Capture the cell that displays the provided text and extract its [X, Y] central coordinate. 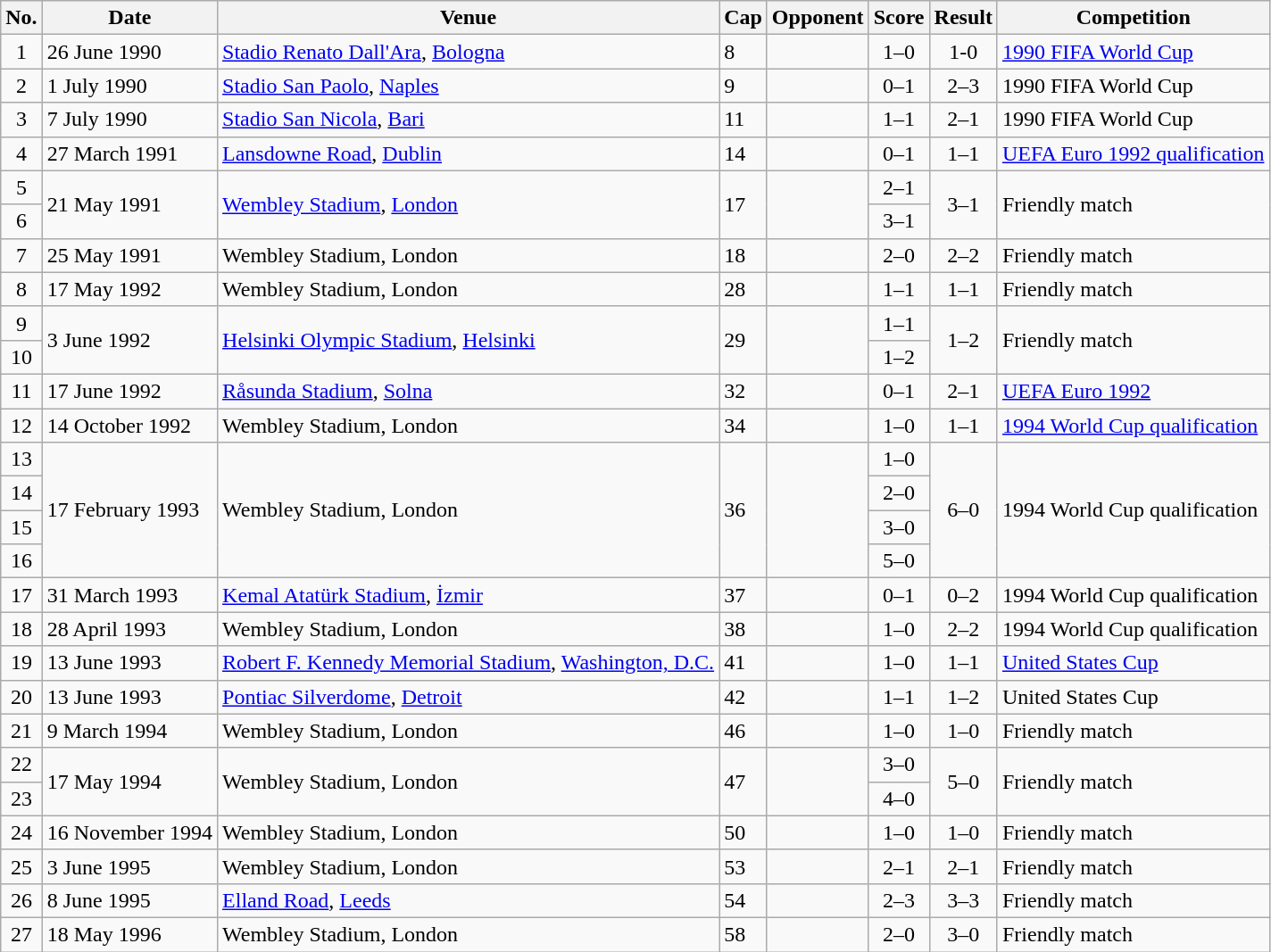
Result [963, 18]
36 [743, 510]
17 May 1994 [129, 782]
Stadio San Nicola, Bari [469, 120]
7 [21, 255]
25 [21, 866]
14 October 1992 [129, 426]
31 March 1993 [129, 595]
7 July 1990 [129, 120]
28 [743, 289]
50 [743, 832]
5 [21, 187]
34 [743, 426]
26 [21, 900]
6–0 [963, 510]
17 June 1992 [129, 391]
UEFA Euro 1992 [1134, 391]
Pontiac Silverdome, Detroit [469, 697]
2 [21, 86]
4–0 [899, 799]
UEFA Euro 1992 qualification [1134, 153]
22 [21, 765]
19 [21, 663]
Cap [743, 18]
3 June 1995 [129, 866]
Helsinki Olympic Stadium, Helsinki [469, 340]
13 [21, 459]
Råsunda Stadium, Solna [469, 391]
1 [21, 52]
12 [21, 426]
17 February 1993 [129, 510]
10 [21, 357]
20 [21, 697]
15 [21, 527]
8 June 1995 [129, 900]
29 [743, 340]
18 May 1996 [129, 934]
21 [21, 731]
Competition [1134, 18]
54 [743, 900]
9 March 1994 [129, 731]
47 [743, 782]
38 [743, 629]
1 July 1990 [129, 86]
Kemal Atatürk Stadium, İzmir [469, 595]
26 June 1990 [129, 52]
Stadio San Paolo, Naples [469, 86]
3–3 [963, 900]
1-0 [963, 52]
27 [21, 934]
0–2 [963, 595]
24 [21, 832]
4 [21, 153]
3 June 1992 [129, 340]
25 May 1991 [129, 255]
Venue [469, 18]
Date [129, 18]
Robert F. Kennedy Memorial Stadium, Washington, D.C. [469, 663]
No. [21, 18]
Stadio Renato Dall'Ara, Bologna [469, 52]
42 [743, 697]
32 [743, 391]
58 [743, 934]
Opponent [818, 18]
Lansdowne Road, Dublin [469, 153]
6 [21, 221]
21 May 1991 [129, 204]
27 March 1991 [129, 153]
53 [743, 866]
3 [21, 120]
Elland Road, Leeds [469, 900]
Score [899, 18]
41 [743, 663]
17 May 1992 [129, 289]
46 [743, 731]
16 [21, 561]
37 [743, 595]
23 [21, 799]
16 November 1994 [129, 832]
28 April 1993 [129, 629]
